Output the [x, y] coordinate of the center of the cell containing the given text.  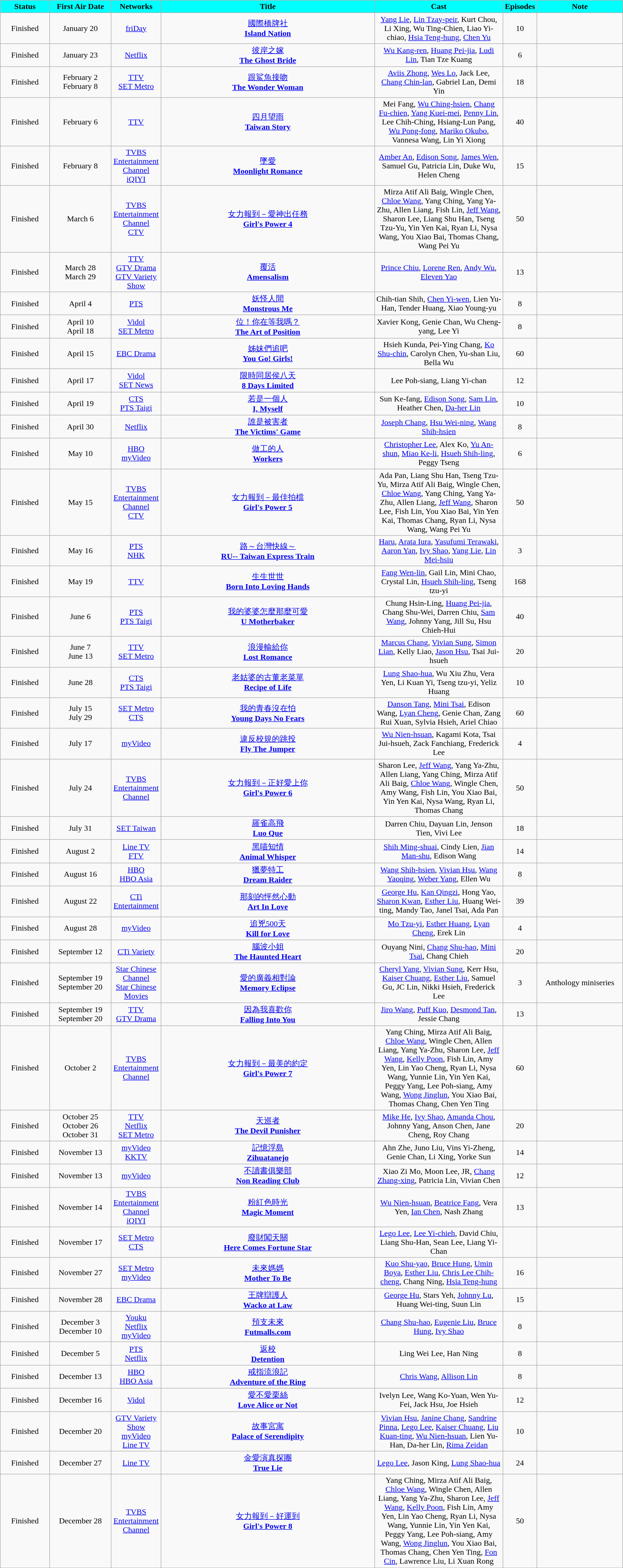
December 3December 10 [81, 1327]
做工的人Workers [268, 454]
Lego Lee, Jason King, Lung Shao-hua [439, 1463]
預支未來Futmalls.com [268, 1327]
Wu Kang-ren, Huang Pei-jia, Ludi Lin, Tian Tze Kuang [439, 55]
Wang Shih-hsien, Vivian Hsu, Wang Yaoqing, Weber Yang, Ellen Wu [439, 874]
GTV Variety ShowmyVideoLine TV [136, 1431]
July 31 [81, 828]
Xavier Kong, Genie Chan, Wu Cheng-yang, Lee Yi [439, 327]
國際橋牌社Island Nation [268, 28]
王牌辯護人Wacko at Law [268, 1300]
不讀書俱樂部Non Reading Club [268, 1176]
Ivelyn Lee, Wang Ko-Yuan, Wen Yu-Fei, Jack Hsu, Joe Hsieh [439, 1400]
Amber An, Edison Song, James Wen, Samuel Gu, Patricia Lin, Duke Wu, Helen Cheng [439, 166]
愛的廣義相對論Memory Eclipse [268, 983]
追兇500天Kill for Love [268, 928]
Networks [136, 7]
黑喵知情Animal Whisper [268, 851]
戒指流浪記Adventure of the Ring [268, 1377]
PTS [136, 304]
限時同居侯八天8 Days Limited [268, 380]
天巡者The Devil Punisher [268, 1126]
我的婆婆怎麼那麼可愛U Motherbaker [268, 616]
24 [520, 1463]
168 [520, 581]
羅雀高飛Luo Que [268, 828]
女力報到－正好愛上你Girl's Power 6 [268, 787]
CTi Variety [136, 952]
August 28 [81, 928]
December 20 [81, 1431]
Ouyang Nini, Chang Shu-hao, Mini Tsai, Chang Chieh [439, 952]
Vivian Hsu, Janine Chang, Sandrine Pinna, Lego Lee, Kaiser Chuang, Liu Kuan-ting, Wu Nien-hsuan, Lien Yu-Han, Da-her Lin, Rima Zeidan [439, 1431]
First Air Date [81, 7]
路～台灣快線～RU-- Taiwan Express Train [268, 551]
Lee Poh-siang, Liang Yi-chan [439, 380]
PTSNHK [136, 551]
Xiao Zi Mo, Moon Lee, JR, Chang Zhang-xing, Patricia Lin, Vivian Chen [439, 1176]
Kuo Shu-yao, Bruce Hung, Umin Boya, Esther Liu, Chris Lee Chih-cheng, Chang Ning, Hsia Teng-hung [439, 1273]
August 22 [81, 901]
April 10April 18 [81, 327]
墜愛Moonlight Romance [268, 166]
PTSNetflix [136, 1354]
Darren Chiu, Dayuan Lin, Jenson Tien, Vivi Lee [439, 828]
George Hu, Kan Qingzi, Hong Yao, Sharon Kwan, Esther Liu, Huang Wei-ting, Mandy Tao, Janel Tsai, Ada Pan [439, 901]
Cast [439, 7]
誰是被害者The Victims' Game [268, 427]
SET Taiwan [136, 828]
Line TV [136, 1463]
June 28 [81, 682]
March 28March 29 [81, 272]
TTVGTV Drama [136, 1014]
friDay [136, 28]
TTVNetflixSET Metro [136, 1126]
October 2 [81, 1068]
April 15 [81, 353]
腦波小姐The Haunted Heart [268, 952]
Haru, Arata Iura, Yasufumi Terawaki, Aaron Yan, Ivy Shao, Yang Lie, Lin Mei-hsiu [439, 551]
彼岸之嫁The Ghost Bride [268, 55]
位！你在等我嗎？The Art of Position [268, 327]
女力報到－好運到Girl's Power 8 [268, 1521]
Ling Wei Lee, Han Ning [439, 1354]
TTVGTV DramaGTV Variety Show [136, 272]
April 30 [81, 427]
December 16 [81, 1400]
Christopher Lee, Alex Ko, Yu An-shun, Miao Ke-li, Hsueh Shih-ling, Peggy Tseng [439, 454]
浪漫輸給你Lost Romance [268, 652]
George Hu, Stars Yeh, Johnny Lu, Huang Wei-ting, Suun Lin [439, 1300]
August 2 [81, 851]
若是一個人I, Myself [268, 404]
女力報到－愛神出任務Girl's Power 4 [268, 219]
Chang Shu-hao, Eugenie Liu, Bruce Hung, Ivy Shao [439, 1327]
故事宮寓Palace of Serendipity [268, 1431]
March 6 [81, 219]
Lego Lee, Lee Yi-chieh, David Chiu, Liang Shu-Han, Sean Lee, Liang Yi-Chan [439, 1242]
Star Chinese ChannelStar Chinese Movies [136, 983]
廢財闖天關Here Comes Fortune Star [268, 1242]
Fang Wen-lin, Gail Lin, Mini Chao, Crystal Lin, Hsueh Shih-ling, Tseng tzu-yi [439, 581]
Vidol [136, 1400]
July 17 [81, 744]
那刻的怦然心動Art In Love [268, 901]
Status [25, 7]
粉紅色時光Magic Moment [268, 1207]
違反校規的跳投Fly The Jumper [268, 744]
October 25October 26October 31 [81, 1126]
Prince Chiu, Lorene Ren, Andy Wu, Eleven Yao [439, 272]
我的青春沒在怕Young Days No Fears [268, 713]
金愛演真探團True Lie [268, 1463]
PTSPTS Taigi [136, 616]
June 7June 13 [81, 652]
Yang Lie, Lin Tzay-peir, Kurt Chou, Li Xing, Wu Ting-Chien, Liao Yi-chiao, Hsia Teng-hung, Chen Yu [439, 28]
December 13 [81, 1377]
Hsieh Kunda, Pei-Ying Chang, Ko Shu-chin, Carolyn Chen, Yu-shan Liu, Bella Wu [439, 353]
Mo Tzu-yi, Esther Huang, Lyan Cheng, Erek Lin [439, 928]
Lung Shao-hua, Wu Xiu Zhu, Vera Yen, Li Kuan Yi, Tseng tzu-yi, Yeliz Huang [439, 682]
跟鯊魚接吻The Wonder Woman [268, 82]
Ahn Zhe, Juno Liu, Vins Yi-Zheng, Genie Chan, Li Xing, Yorke Sun [439, 1153]
16 [520, 1273]
July 24 [81, 787]
記憶浮島Zihuatanejo [268, 1153]
Chung Hsin-Ling, Huang Pei-jia, Chang Shu-Wei, Darren Chiu, Sam Wang, Johnny Yang, Jill Su, Hsu Chieh-Hui [439, 616]
January 20 [81, 28]
CTi Entertainment [136, 901]
August 16 [81, 874]
April 19 [81, 404]
December 5 [81, 1354]
妖怪人間Monstrous Me [268, 304]
女力報到－最美的約定Girl's Power 7 [268, 1068]
愛不愛栗絲Love Alice or Not [268, 1400]
Marcus Chang, Vivian Sung, Simon Lian, Kelly Liao, Jason Hsu, Tsai Jui-hsueh [439, 652]
Title [268, 7]
February 8 [81, 166]
May 10 [81, 454]
Shih Ming-shuai, Cindy Lien, Jian Man-shu, Edison Wang [439, 851]
April 17 [81, 380]
Line TVFTV [136, 851]
May 19 [81, 581]
Aviis Zhong, Wes Lo, Jack Lee, Chang Chin-lan, Gabriel Lan, Demi Yin [439, 82]
因為我喜歡你Falling Into You [268, 1014]
May 16 [81, 551]
Wu Nien-hsuan, Beatrice Fang, Vera Yen, Ian Chen, Nash Zhang [439, 1207]
SET MetromyVideo [136, 1273]
Note [580, 7]
June 6 [81, 616]
Episodes [520, 7]
Chih-tian Shih, Chen Yi-wen, Lien Yu-Han, Tender Huang, Xiao Young-yu [439, 304]
獵夢特工Dream Raider [268, 874]
四月望雨Taiwan Story [268, 121]
November 28 [81, 1300]
November 17 [81, 1242]
Jiro Wang, Puff Kuo, Desmond Tan, Jessie Chang [439, 1014]
生生世世Born Into Loving Hands [268, 581]
姊妹們追吧You Go! Girls! [268, 353]
December 27 [81, 1463]
VidolSET News [136, 380]
覆活Amensalism [268, 272]
未來媽媽Mother To Be [268, 1273]
39 [520, 901]
Anthology miniseries [580, 983]
YoukuNetflixmyVideo [136, 1327]
女力報到－最佳拍檔Girl's Power 5 [268, 502]
September 12 [81, 952]
February 2February 8 [81, 82]
Joseph Chang, Hsu Wei-ning, Wang Shih-hsien [439, 427]
老姑婆的古董老菜單Recipe of Life [268, 682]
Danson Tang, Mini Tsai, Edison Wang, Lyan Cheng, Genie Chan, Zang Rui Xuan, Sylvia Hsieh, Ariel Chiao [439, 713]
Chris Wang, Allison Lin [439, 1377]
February 6 [81, 121]
Sun Ke-fang, Edison Song, Sam Lin, Heather Chen, Da-her Lin [439, 404]
Cheryl Yang, Vivian Sung, Kerr Hsu, Kaiser Chuang, Esther Liu, Samuel Gu, JC Lin, Nikki Hsieh, Frederick Lee [439, 983]
HBOmyVideo [136, 454]
January 23 [81, 55]
返校Detention [268, 1354]
Wu Nien-hsuan, Kagami Kota, Tsai Jui-hsueh, Zack Fanchiang, Frederick Lee [439, 744]
myVideoKKTV [136, 1153]
November 14 [81, 1207]
July 15July 29 [81, 713]
April 4 [81, 304]
May 15 [81, 502]
December 28 [81, 1521]
VidolSET Metro [136, 327]
Mike He, Ivy Shao, Amanda Chou, Johnny Yang, Anson Chen, Jane Cheng, Roy Chang [439, 1126]
November 27 [81, 1273]
